Return (X, Y) of the center of cell containing provided text 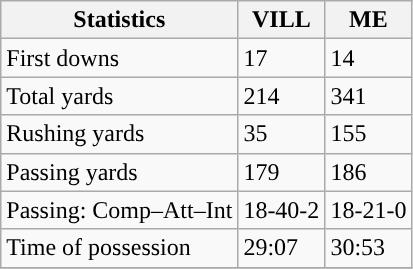
18-40-2 (282, 210)
Passing: Comp–Att–Int (120, 210)
18-21-0 (368, 210)
341 (368, 96)
14 (368, 58)
30:53 (368, 248)
186 (368, 172)
179 (282, 172)
Passing yards (120, 172)
Total yards (120, 96)
17 (282, 58)
Statistics (120, 20)
214 (282, 96)
Rushing yards (120, 134)
ME (368, 20)
29:07 (282, 248)
First downs (120, 58)
Time of possession (120, 248)
155 (368, 134)
VILL (282, 20)
35 (282, 134)
